Scan for the cell matching the given text and deliver its [X, Y] coordinate at center. 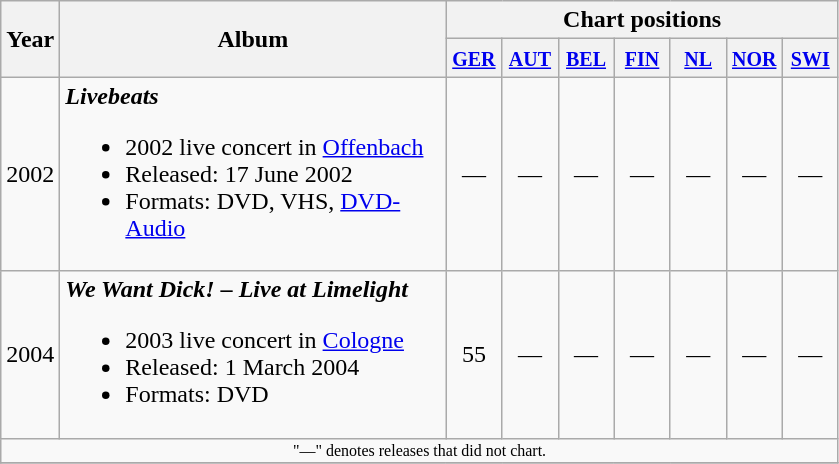
Year [30, 39]
NL [698, 58]
55 [474, 354]
2002 [30, 174]
2004 [30, 354]
AUT [530, 58]
We Want Dick! – Live at Limelight2003 live concert in CologneReleased: 1 March 2004Formats: DVD [253, 354]
"—" denotes releases that did not chart. [420, 450]
Livebeats2002 live concert in OffenbachReleased: 17 June 2002Formats: DVD, VHS, DVD-Audio [253, 174]
Chart positions [642, 20]
Album [253, 39]
GER [474, 58]
SWI [810, 58]
BEL [586, 58]
NOR [754, 58]
FIN [642, 58]
